Return the [x, y] coordinate for the center point of the cell that contains the specified text.  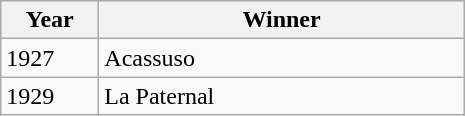
1929 [50, 96]
Winner [282, 20]
1927 [50, 58]
La Paternal [282, 96]
Year [50, 20]
Acassuso [282, 58]
